Scan for the cell matching the given text and deliver its [x, y] coordinate at center. 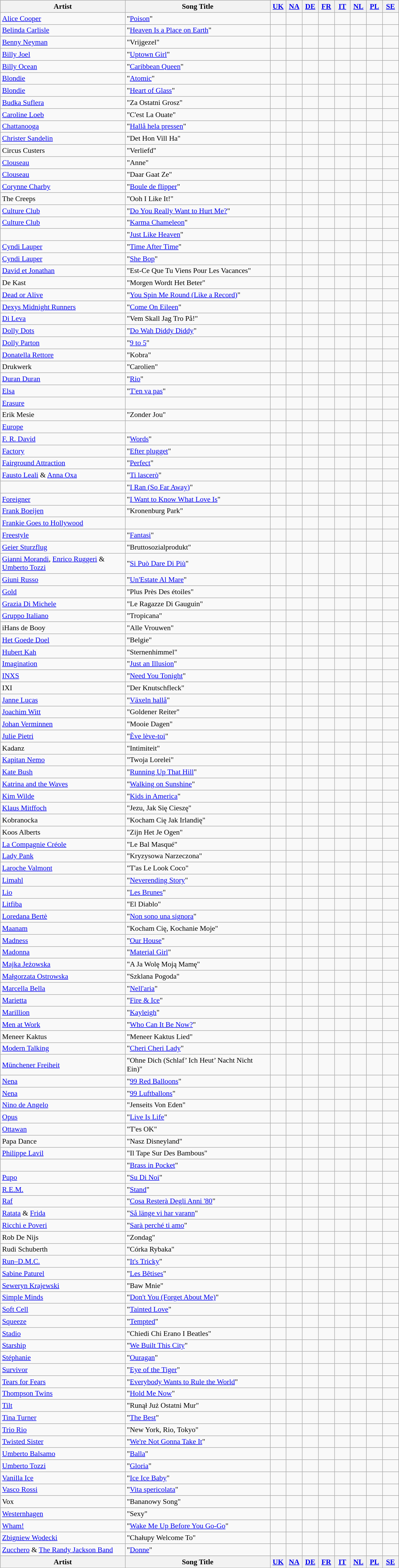
Corynne Charby [63, 187]
"I Ran (So Far Away)" [197, 487]
Ricchi e Poveri [63, 1225]
Soft Cell [63, 1310]
Madness [63, 940]
"Vem Skall Jag Tro På!" [197, 319]
Fausto Leali & Anna Oxa [63, 475]
"Det Hon Vill Ha" [197, 139]
Erasure [63, 403]
Thompson Twins [63, 1394]
"Morgen Wordt Het Beter" [197, 283]
Stadio [63, 1334]
"Ti lascerò" [197, 475]
F. R. David [63, 439]
"Il Tape Sur Des Bambous" [197, 1153]
Madonna [63, 952]
"Time After Time" [197, 247]
Trio Rio [63, 1430]
"Everybody Wants to Rule the World" [197, 1381]
"Jezu, Jak Się Cieszę" [197, 808]
"Come On Eileen" [197, 307]
Johan Verminnen [63, 724]
"Caribbean Queen" [197, 66]
Kobranocka [63, 820]
"Who Can It Be Now?" [197, 1025]
Foreigner [63, 499]
Opus [63, 1117]
"Twoja Lorelei" [197, 760]
Małgorzata Ostrowska [63, 976]
Münchener Freiheit [63, 1065]
Umberto Balsamo [63, 1454]
Kapitan Nemo [63, 760]
Donatella Rettore [63, 355]
"Za Ostatni Grosz" [197, 103]
"Non sono una signora" [197, 916]
Maanam [63, 928]
"Atomic" [197, 78]
"Sexy" [197, 1514]
Dexys Midnight Runners [63, 307]
Koos Alberts [63, 832]
"Kocham Cię Jak Irlandię" [197, 820]
Europe [63, 427]
"Karma Chameleon" [197, 223]
"T'en va pas" [197, 391]
"Chiedi Chi Erano I Beatles" [197, 1334]
"Les Bêtises" [197, 1273]
Imagination [63, 664]
Philippe Lavil [63, 1153]
"Alle Vrouwen" [197, 628]
Benny Neyman [63, 43]
Seweryn Krajewski [63, 1285]
Billy Ocean [63, 66]
Elsa [63, 391]
"Words" [197, 439]
Christer Sandelin [63, 139]
"Vrijgezel" [197, 43]
"El Diablo" [197, 904]
"Fantasi" [197, 535]
Janne Lucas [63, 700]
"Carolien" [197, 367]
iHans de Booy [63, 628]
"Rio" [197, 379]
"Do You Really Want to Hurt Me?" [197, 211]
Hubert Kah [63, 652]
"Heaven Is a Place on Earth" [197, 30]
"Bruttosozialprodukt" [197, 547]
"Kocham Cię, Kochanie Moje" [197, 928]
Vanilla Ice [63, 1478]
Giuni Russo [63, 580]
Ratata & Frida [63, 1213]
Dolly Dots [63, 331]
Wham! [63, 1526]
"Mooie Dagen" [197, 724]
"Need You Tonight" [197, 676]
Caroline Loeb [63, 114]
Tilt [63, 1406]
Geier Sturzflug [63, 547]
"It's Tricky" [197, 1261]
Limahl [63, 880]
"Running Up That Hill" [197, 772]
"Anne" [197, 163]
Klaus Mitffoch [63, 808]
Di Leva [63, 319]
"Just an Illusion" [197, 664]
"Så länge vi har varann" [197, 1213]
Budka Suflera [63, 103]
Billy Joel [63, 54]
"Ève lève-toi" [197, 736]
"Växeln hallå" [197, 700]
"Belgie" [197, 640]
Rudi Schuberth [63, 1250]
"Ohne Dich (Schlaf’ Ich Heut’ Nacht Nicht Ein)" [197, 1065]
"Poison" [197, 18]
"Do Wah Diddy Diddy" [197, 331]
"Ice Ice Baby" [197, 1478]
"The Best" [197, 1418]
"Der Knutschfleck" [197, 688]
Tina Turner [63, 1418]
Julie Pietri [63, 736]
Gruppo Italiano [63, 616]
Alice Cooper [63, 18]
"Kayleigh" [197, 1012]
"Le Ragazze Di Gauguin" [197, 604]
"Bananowy Song" [197, 1502]
"Verliefd" [197, 150]
"Su Di Noi" [197, 1177]
"Wake Me Up Before You Go-Go" [197, 1526]
Gianni Morandi, Enrico Ruggeri & Umberto Tozzi [63, 563]
"Heart of Glass" [197, 90]
Ottawan [63, 1129]
Twisted Sister [63, 1442]
"T'as Le Look Coco" [197, 868]
"Zijn Het Je Ogen" [197, 832]
Circus Custers [63, 150]
"99 Luftballons" [197, 1093]
"Perfect" [197, 463]
Zucchero & The Randy Jackson Band [63, 1550]
"Est-Ce Que Tu Viens Pour Les Vacances" [197, 271]
"Material Girl" [197, 952]
Gold [63, 592]
Survivor [63, 1370]
"Just Like Heaven" [197, 235]
"Tainted Love" [197, 1310]
"You Spin Me Round (Like a Record)" [197, 295]
"A Ja Wolę Moją Mamę" [197, 964]
Squeeze [63, 1321]
"Gloria" [197, 1466]
Marillion [63, 1012]
"T'es OK" [197, 1129]
R.E.M. [63, 1189]
Raf [63, 1201]
"Le Bal Masqué" [197, 844]
Lio [63, 892]
"Un'Estate Al Mare" [197, 580]
"Chałupy Welcome To" [197, 1538]
"Zonder Jou" [197, 415]
"Boule de flipper" [197, 187]
"Live Is Life" [197, 1117]
Westernhagen [63, 1514]
Vasco Rossi [63, 1490]
Vox [63, 1502]
Pupo [63, 1177]
David et Jonathan [63, 271]
Grazia Di Michele [63, 604]
"Kryzysowa Narzeczona" [197, 856]
"Sternenhimmel" [197, 652]
"Eye of the Tiger" [197, 1370]
Marcella Bella [63, 988]
"Kids in America" [197, 796]
"Sarà perché ti amo" [197, 1225]
"We're Not Gonna Take It" [197, 1442]
"Don't You (Forget About Me)" [197, 1297]
Fairground Attraction [63, 463]
"Zondag" [197, 1237]
"She Bop" [197, 259]
Freestyle [63, 535]
"Brass in Pocket" [197, 1165]
"Neverending Story" [197, 880]
"We Built This City" [197, 1345]
Dolly Parton [63, 343]
"Meneer Kaktus Lied" [197, 1036]
"Ouragan" [197, 1357]
"Tempted" [197, 1321]
Modern Talking [63, 1048]
"Efter plugget" [197, 451]
Kate Bush [63, 772]
Papa Dance [63, 1141]
De Kast [63, 283]
"Hold Me Now" [197, 1394]
Umberto Tozzi [63, 1466]
Majka Jeżowska [63, 964]
Factory [63, 451]
"New York, Rio, Tokyo" [197, 1430]
"Donne" [197, 1550]
Het Goede Doel [63, 640]
"Cheri Cheri Lady" [197, 1048]
Kim Wilde [63, 796]
"Nasz Disneyland" [197, 1141]
Loredana Bertè [63, 916]
"9 to 5" [197, 343]
Marietta [63, 1001]
"Ooh I Like It!" [197, 199]
Belinda Carlisle [63, 30]
Katrina and the Waves [63, 784]
Duran Duran [63, 379]
Joachim Witt [63, 712]
"Tropicana" [197, 616]
Meneer Kaktus [63, 1036]
"Balla" [197, 1454]
"99 Red Balloons" [197, 1081]
"I Want to Know What Love Is" [197, 499]
"Vita spericolata" [197, 1490]
"Fire & Ice" [197, 1001]
"Plus Près Des étoiles" [197, 592]
"C'est La Ouate" [197, 114]
Tears for Fears [63, 1381]
"Kobra" [197, 355]
"Cosa Resterà Degli Anni '80" [197, 1201]
La Compagnie Créole [63, 844]
Nino de Angelo [63, 1105]
"Kronenburg Park" [197, 511]
The Creeps [63, 199]
Starship [63, 1345]
"Baw Mnie" [197, 1285]
"Walking on Sunshine" [197, 784]
"Si Può Dare Di Più" [197, 563]
"Les Brunes" [197, 892]
Laroche Valmont [63, 868]
"Szklana Pogoda" [197, 976]
"Stand" [197, 1189]
Litfiba [63, 904]
Stéphanie [63, 1357]
"Hallå hela pressen" [197, 127]
"Córka Rybaka" [197, 1250]
INXS [63, 676]
"Uptown Girl" [197, 54]
"Jenseits Von Eden" [197, 1105]
Frankie Goes to Hollywood [63, 523]
"Daar Gaat Ze" [197, 175]
Drukwerk [63, 367]
Dead or Alive [63, 295]
Simple Minds [63, 1297]
"Goldener Reiter" [197, 712]
Frank Boeijen [63, 511]
"Runął Już Ostatni Mur" [197, 1406]
"Nell'aria" [197, 988]
Zbigniew Wodecki [63, 1538]
Sabine Paturel [63, 1273]
Rob De Nijs [63, 1237]
IXI [63, 688]
Run–D.M.C. [63, 1261]
"Our House" [197, 940]
Lady Pank [63, 856]
"Intimiteit" [197, 748]
Kadanz [63, 748]
Erik Mesie [63, 415]
Men at Work [63, 1025]
Chattanooga [63, 127]
